From the cell containing the given text, extract its center point as [X, Y] coordinate. 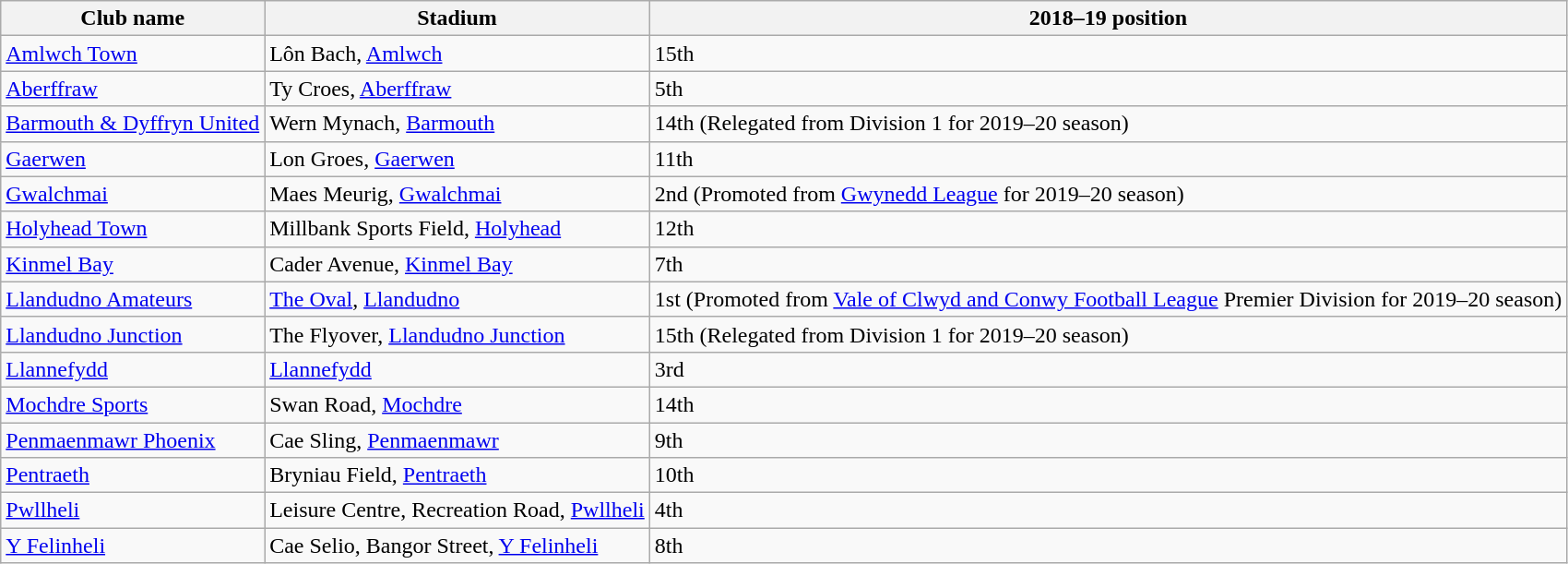
12th [1108, 229]
10th [1108, 475]
Gwalchmai [133, 194]
9th [1108, 440]
Ty Croes, Aberffraw [457, 89]
5th [1108, 89]
Aberffraw [133, 89]
15th (Relegated from Division 1 for 2019–20 season) [1108, 334]
3rd [1108, 369]
Penmaenmawr Phoenix [133, 440]
Pentraeth [133, 475]
Holyhead Town [133, 229]
Stadium [457, 18]
8th [1108, 546]
Lôn Bach, Amlwch [457, 54]
14th (Relegated from Division 1 for 2019–20 season) [1108, 124]
Llandudno Junction [133, 334]
Swan Road, Mochdre [457, 404]
Maes Meurig, Gwalchmai [457, 194]
Cader Avenue, Kinmel Bay [457, 264]
2nd (Promoted from Gwynedd League for 2019–20 season) [1108, 194]
4th [1108, 510]
Bryniau Field, Pentraeth [457, 475]
2018–19 position [1108, 18]
7th [1108, 264]
14th [1108, 404]
Barmouth & Dyffryn United [133, 124]
15th [1108, 54]
1st (Promoted from Vale of Clwyd and Conwy Football League Premier Division for 2019–20 season) [1108, 299]
Lon Groes, Gaerwen [457, 159]
Gaerwen [133, 159]
Llandudno Amateurs [133, 299]
Pwllheli [133, 510]
Cae Sling, Penmaenmawr [457, 440]
Wern Mynach, Barmouth [457, 124]
Leisure Centre, Recreation Road, Pwllheli [457, 510]
The Oval, Llandudno [457, 299]
Y Felinheli [133, 546]
The Flyover, Llandudno Junction [457, 334]
Mochdre Sports [133, 404]
Cae Selio, Bangor Street, Y Felinheli [457, 546]
Club name [133, 18]
Millbank Sports Field, Holyhead [457, 229]
Amlwch Town [133, 54]
Kinmel Bay [133, 264]
11th [1108, 159]
